Detect which cell encompasses the target text, then output its (X, Y) center coordinate. 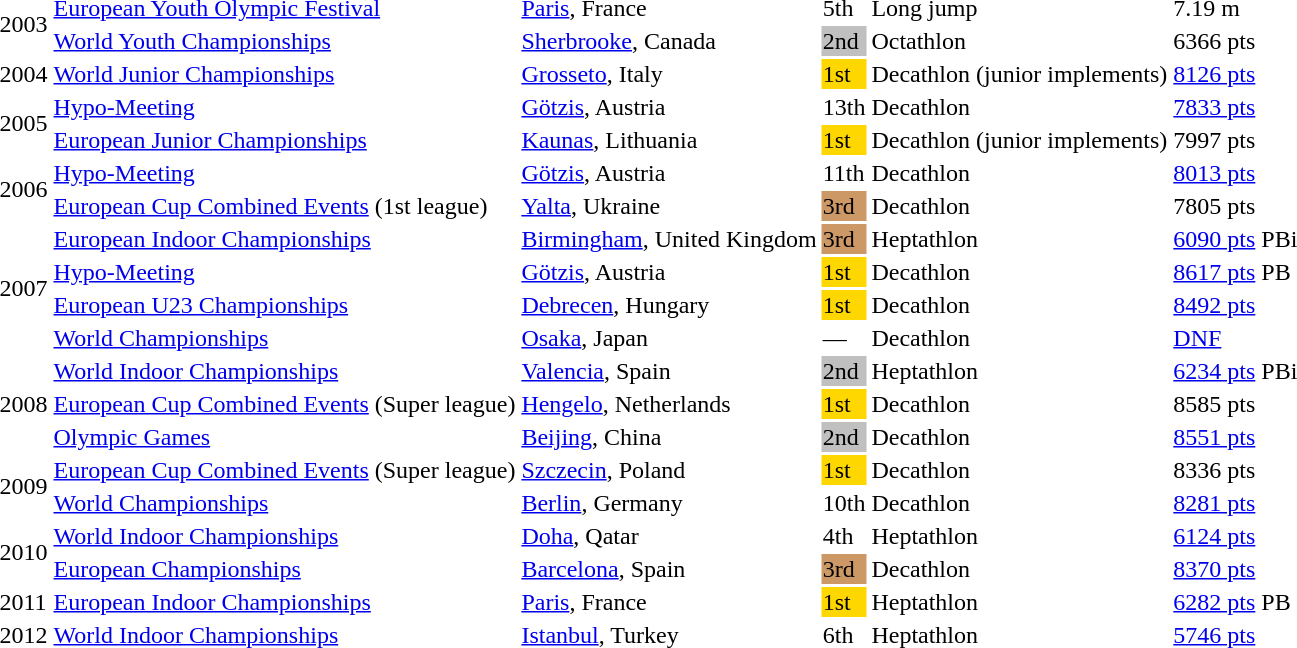
Octathlon (1020, 41)
European Championships (284, 569)
European Cup Combined Events (1st league) (284, 206)
Beijing, China (669, 437)
Doha, Qatar (669, 536)
Birmingham, United Kingdom (669, 239)
Sherbrooke, Canada (669, 41)
Osaka, Japan (669, 338)
Yalta, Ukraine (669, 206)
Valencia, Spain (669, 371)
Grosseto, Italy (669, 74)
10th (844, 503)
Hengelo, Netherlands (669, 404)
Barcelona, Spain (669, 569)
Berlin, Germany (669, 503)
4th (844, 536)
Olympic Games (284, 437)
Szczecin, Poland (669, 470)
— (844, 338)
World Junior Championships (284, 74)
European U23 Championships (284, 305)
13th (844, 107)
11th (844, 173)
Paris, France (669, 602)
Debrecen, Hungary (669, 305)
World Youth Championships (284, 41)
European Junior Championships (284, 140)
Kaunas, Lithuania (669, 140)
